Provide the (X, Y) coordinate of the cell's center where the given text is located.  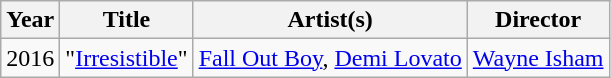
Wayne Isham (538, 58)
"Irresistible" (126, 58)
Artist(s) (330, 20)
2016 (30, 58)
Fall Out Boy, Demi Lovato (330, 58)
Director (538, 20)
Year (30, 20)
Title (126, 20)
